Scan for the cell matching the given text and deliver its (X, Y) coordinate at center. 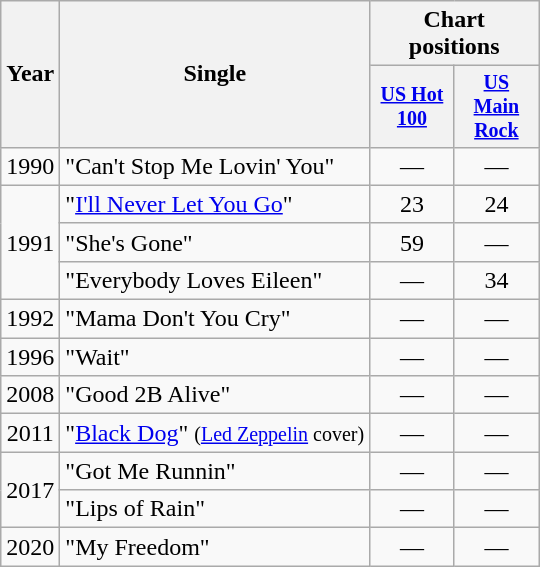
2017 (30, 490)
34 (496, 280)
"Everybody Loves Eileen" (215, 280)
1990 (30, 166)
Chart positions (454, 34)
"Black Dog" (Led Zeppelin cover) (215, 433)
"Mama Don't You Cry" (215, 319)
1991 (30, 242)
"Can't Stop Me Lovin' You" (215, 166)
1992 (30, 319)
US Hot 100 (412, 106)
"Got Me Runnin" (215, 471)
"Good 2B Alive" (215, 395)
"I'll Never Let You Go" (215, 204)
2008 (30, 395)
2020 (30, 547)
Year (30, 74)
US Main Rock (496, 106)
Single (215, 74)
"My Freedom" (215, 547)
"Wait" (215, 357)
24 (496, 204)
1996 (30, 357)
23 (412, 204)
2011 (30, 433)
59 (412, 242)
"She's Gone" (215, 242)
"Lips of Rain" (215, 509)
